Scan for the cell matching the given text and deliver its (X, Y) coordinate at center. 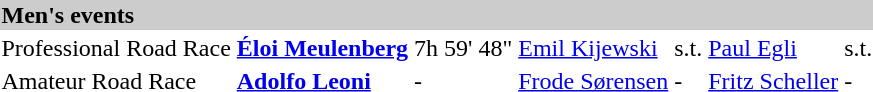
Éloi Meulenberg (322, 48)
s.t. (688, 48)
Professional Road Race (116, 48)
Paul Egli (774, 48)
7h 59' 48" (464, 48)
Emil Kijewski (594, 48)
